Pinpoint the cell where the given text exists, returning its [x, y] midpoint coordinate. 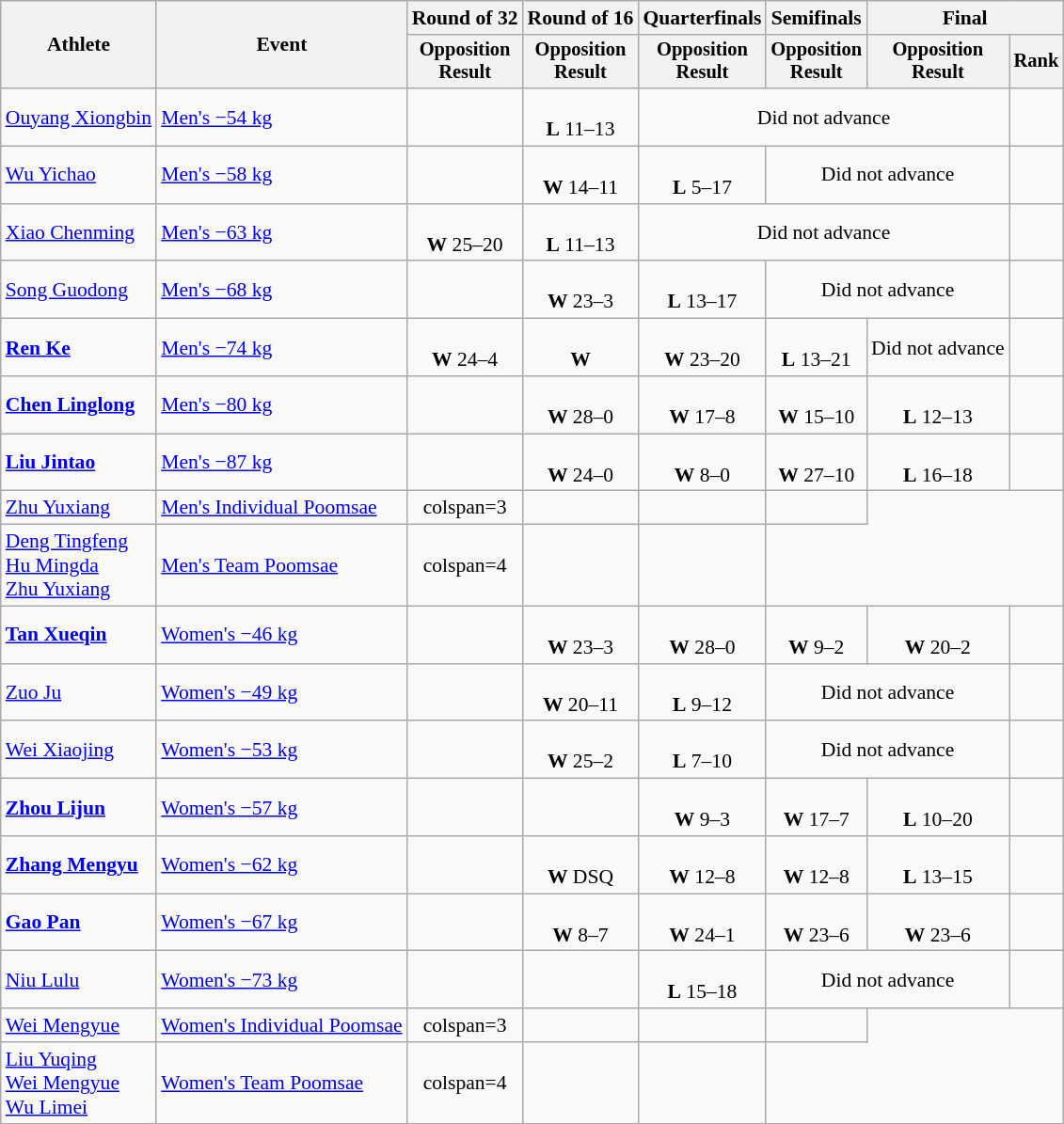
Deng TingfengHu MingdaZhu Yuxiang [79, 566]
Rank [1037, 62]
Women's −46 kg [281, 636]
W 20–2 [938, 636]
W 9–3 [702, 807]
W 8–7 [581, 922]
Liu YuqingWei MengyueWu Limei [79, 1084]
L 13–17 [702, 290]
Zhu Yuxiang [79, 508]
W 15–10 [817, 404]
W 25–2 [581, 751]
W 23–20 [702, 348]
Men's −63 kg [281, 233]
Women's −53 kg [281, 751]
Niu Lulu [79, 980]
W 25–20 [465, 233]
W 14–11 [581, 175]
Women's Individual Poomsae [281, 1025]
Gao Pan [79, 922]
L 7–10 [702, 751]
Men's −74 kg [281, 348]
Women's −67 kg [281, 922]
Song Guodong [79, 290]
W 20–11 [581, 692]
L 12–13 [938, 404]
Chen Linglong [79, 404]
Xiao Chenming [79, 233]
Women's −57 kg [281, 807]
Athlete [79, 45]
W 8–0 [702, 463]
Round of 16 [581, 18]
Men's −68 kg [281, 290]
L 16–18 [938, 463]
Women's −49 kg [281, 692]
W 9–2 [817, 636]
Wei Xiaojing [79, 751]
Zuo Ju [79, 692]
Men's −87 kg [281, 463]
L 9–12 [702, 692]
L 13–21 [817, 348]
W 17–8 [702, 404]
Men's Team Poomsae [281, 566]
Ren Ke [79, 348]
Wu Yichao [79, 175]
Quarterfinals [702, 18]
Round of 32 [465, 18]
Tan Xueqin [79, 636]
Wei Mengyue [79, 1025]
Men's −80 kg [281, 404]
Zhou Lijun [79, 807]
Women's −62 kg [281, 865]
L 10–20 [938, 807]
Women's Team Poomsae [281, 1084]
Event [281, 45]
W 24–4 [465, 348]
Men's Individual Poomsae [281, 508]
W [581, 348]
W 27–10 [817, 463]
Ouyang Xiongbin [79, 117]
L 13–15 [938, 865]
Men's −54 kg [281, 117]
W 24–0 [581, 463]
L 15–18 [702, 980]
Liu Jintao [79, 463]
Semifinals [817, 18]
L 5–17 [702, 175]
W 24–1 [702, 922]
W DSQ [581, 865]
Final [965, 18]
W 17–7 [817, 807]
Men's −58 kg [281, 175]
Zhang Mengyu [79, 865]
Women's −73 kg [281, 980]
